Pinpoint the cell where the given text exists, returning its (x, y) midpoint coordinate. 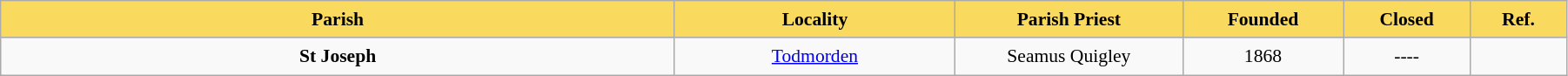
Founded (1263, 19)
St Joseph (338, 58)
---- (1407, 58)
Parish Priest (1069, 19)
Parish (338, 19)
Closed (1407, 19)
Todmorden (814, 58)
1868 (1263, 58)
Ref. (1518, 19)
Seamus Quigley (1069, 58)
Locality (814, 19)
